Output the (x, y) coordinate of the center of the cell containing the given text.  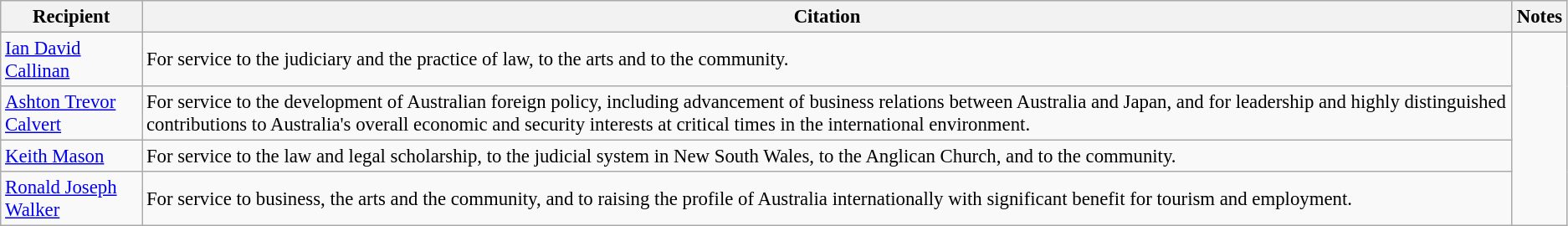
Ian David Callinan (72, 60)
Citation (828, 17)
Ronald Joseph Walker (72, 199)
For service to the judiciary and the practice of law, to the arts and to the community. (828, 60)
Ashton Trevor Calvert (72, 114)
For service to the law and legal scholarship, to the judicial system in New South Wales, to the Anglican Church, and to the community. (828, 157)
Notes (1540, 17)
Keith Mason (72, 157)
Recipient (72, 17)
